Locate the cell with the specified text and output its [X, Y] center coordinate. 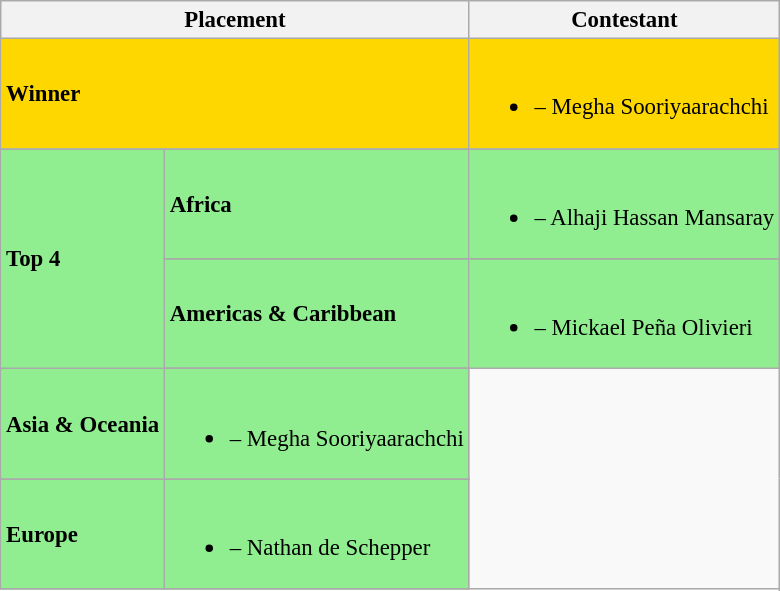
Europe [83, 534]
Americas & Caribbean [316, 314]
– Mickael Peña Olivieri [624, 314]
Winner [235, 94]
– Alhaji Hassan Mansaray [624, 204]
Africa [316, 204]
– Nathan de Schepper [316, 534]
Asia & Oceania [83, 424]
Top 4 [83, 259]
Contestant [624, 20]
Placement [235, 20]
